Scan for the cell matching the given text and deliver its (x, y) coordinate at center. 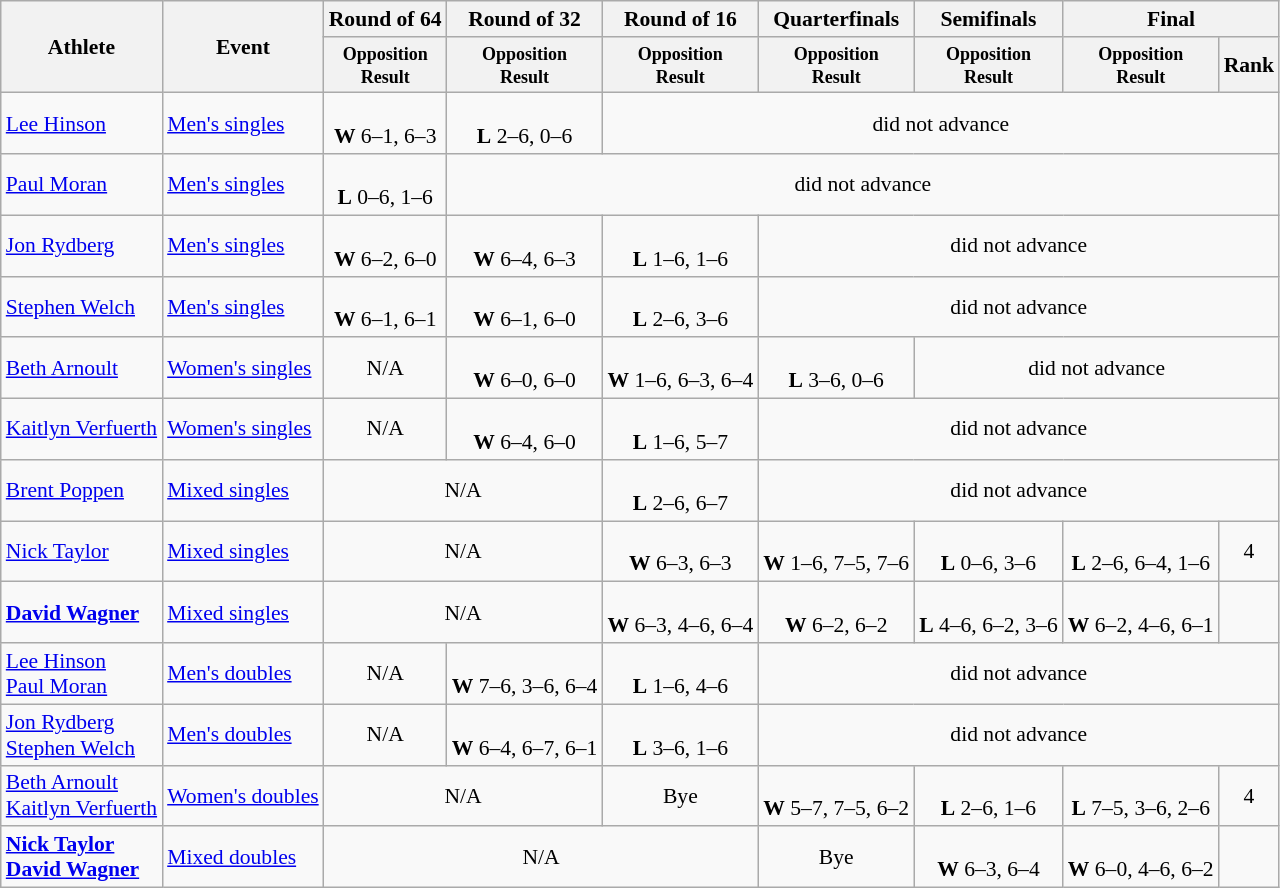
Semifinals (988, 19)
L 0–6, 3–6 (988, 552)
Round of 64 (386, 19)
Quarterfinals (836, 19)
Jon RydbergStephen Welch (82, 734)
L 2–6, 1–6 (988, 796)
W 6–3, 4–6, 6–4 (680, 612)
L 1–6, 5–7 (680, 430)
W 1–6, 6–3, 6–4 (680, 368)
W 6–3, 6–4 (988, 858)
Jon Rydberg (82, 246)
Athlete (82, 47)
W 6–1, 6–0 (525, 306)
Women's doubles (243, 796)
David Wagner (82, 612)
Brent Poppen (82, 490)
W 6–4, 6–3 (525, 246)
L 0–6, 1–6 (386, 184)
Beth Arnoult (82, 368)
L 2–6, 3–6 (680, 306)
W 7–6, 3–6, 6–4 (525, 674)
Rank (1250, 65)
W 6–4, 6–7, 6–1 (525, 734)
Round of 32 (525, 19)
Mixed doubles (243, 858)
Event (243, 47)
Beth ArnoultKaitlyn Verfuerth (82, 796)
Paul Moran (82, 184)
L 2–6, 0–6 (525, 124)
W 6–1, 6–3 (386, 124)
L 2–6, 6–4, 1–6 (1141, 552)
W 6–2, 6–2 (836, 612)
W 6–4, 6–0 (525, 430)
L 1–6, 1–6 (680, 246)
W 5–7, 7–5, 6–2 (836, 796)
W 6–0, 6–0 (525, 368)
L 3–6, 0–6 (836, 368)
Round of 16 (680, 19)
L 1–6, 4–6 (680, 674)
Final (1171, 19)
Nick Taylor (82, 552)
L 4–6, 6–2, 3–6 (988, 612)
W 6–3, 6–3 (680, 552)
L 3–6, 1–6 (680, 734)
W 6–2, 4–6, 6–1 (1141, 612)
L 7–5, 3–6, 2–6 (1141, 796)
Nick TaylorDavid Wagner (82, 858)
Lee HinsonPaul Moran (82, 674)
W 6–2, 6–0 (386, 246)
Lee Hinson (82, 124)
W 1–6, 7–5, 7–6 (836, 552)
Kaitlyn Verfuerth (82, 430)
W 6–0, 4–6, 6–2 (1141, 858)
W 6–1, 6–1 (386, 306)
L 2–6, 6–7 (680, 490)
Stephen Welch (82, 306)
